Determine the (X, Y) coordinate at the center of the cell enclosing the given text.  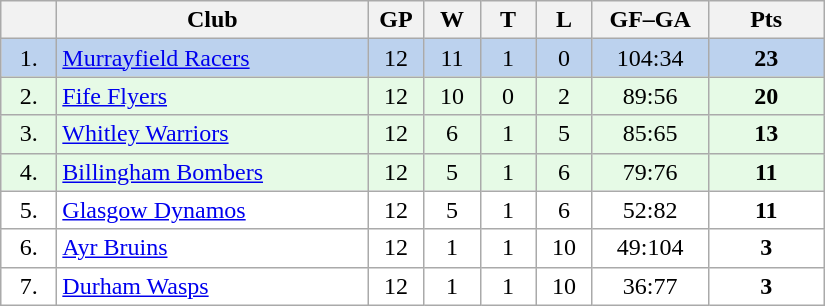
49:104 (650, 248)
Fife Flyers (212, 96)
GP (396, 20)
Murrayfield Racers (212, 58)
2. (29, 96)
Billingham Bombers (212, 172)
L (564, 20)
2 (564, 96)
Ayr Bruins (212, 248)
89:56 (650, 96)
Glasgow Dynamos (212, 210)
Club (212, 20)
36:77 (650, 286)
79:76 (650, 172)
6. (29, 248)
104:34 (650, 58)
5. (29, 210)
85:65 (650, 134)
W (452, 20)
4. (29, 172)
1. (29, 58)
7. (29, 286)
23 (766, 58)
13 (766, 134)
20 (766, 96)
Whitley Warriors (212, 134)
3. (29, 134)
GF–GA (650, 20)
T (508, 20)
Pts (766, 20)
Durham Wasps (212, 286)
52:82 (650, 210)
